Capture the cell that displays the provided text and extract its (X, Y) central coordinate. 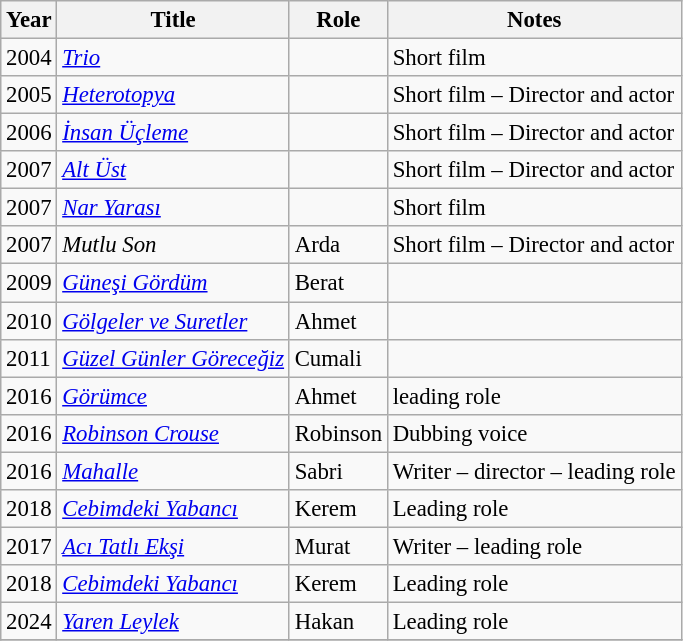
Yaren Leylek (173, 621)
Writer – director – leading role (534, 471)
Görümce (173, 396)
Cumali (338, 358)
Role (338, 20)
Heterotopya (173, 95)
2005 (29, 95)
leading role (534, 396)
2024 (29, 621)
2006 (29, 133)
Alt Üst (173, 170)
Gölgeler ve Suretler (173, 321)
Acı Tatlı Ekşi (173, 546)
Güzel Günler Göreceğiz (173, 358)
Dubbing voice (534, 433)
2011 (29, 358)
Nar Yarası (173, 208)
Murat (338, 546)
Year (29, 20)
Sabri (338, 471)
Arda (338, 245)
Robinson Crouse (173, 433)
2009 (29, 283)
2010 (29, 321)
Trio (173, 58)
Mutlu Son (173, 245)
Notes (534, 20)
Robinson (338, 433)
Title (173, 20)
Berat (338, 283)
2017 (29, 546)
Hakan (338, 621)
Mahalle (173, 471)
Güneşi Gördüm (173, 283)
Writer – leading role (534, 546)
İnsan Üçleme (173, 133)
2004 (29, 58)
